Detect which cell encompasses the target text, then output its [x, y] center coordinate. 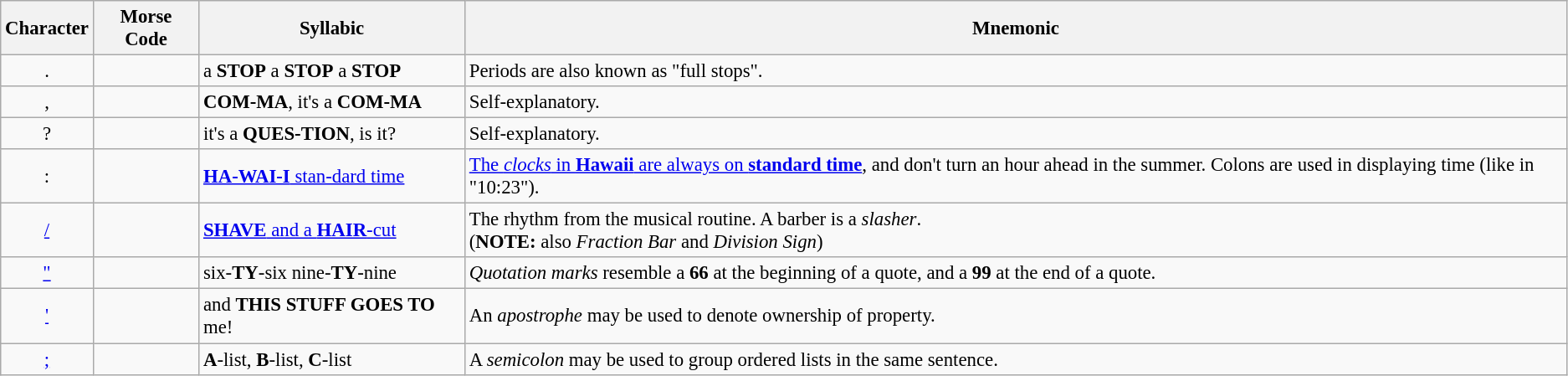
Periods are also known as "full stops". [1016, 71]
Quotation marks resemble a 66 at the beginning of a quote, and a 99 at the end of a quote. [1016, 274]
Character [47, 28]
: [47, 176]
" [47, 274]
and THIS STUFF GOES TO me! [332, 317]
Mnemonic [1016, 28]
A-list, B-list, C-list [332, 359]
? [47, 134]
, [47, 102]
it's a QUES-TION, is it? [332, 134]
Morse Code [146, 28]
SHAVE and a HAIR-cut [332, 231]
Syllabic [332, 28]
. [47, 71]
A semicolon may be used to group ordered lists in the same sentence. [1016, 359]
six-TY-six nine-TY-nine [332, 274]
/ [47, 231]
; [47, 359]
COM-MA, it's a COM-MA [332, 102]
The rhythm from the musical routine. A barber is a slasher. (NOTE: also Fraction Bar and Division Sign) [1016, 231]
' [47, 317]
HA-WAI-I stan-dard time [332, 176]
The clocks in Hawaii are always on standard time, and don't turn an hour ahead in the summer. Colons are used in displaying time (like in "10:23"). [1016, 176]
An apostrophe may be used to denote ownership of property. [1016, 317]
a STOP a STOP a STOP [332, 71]
